From the cell containing the given text, extract its center point as (X, Y) coordinate. 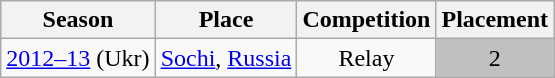
2 (495, 58)
Relay (366, 58)
Placement (495, 20)
Sochi, Russia (226, 58)
Season (78, 20)
Competition (366, 20)
Place (226, 20)
2012–13 (Ukr) (78, 58)
